From the cell containing the given text, extract its center point as [X, Y] coordinate. 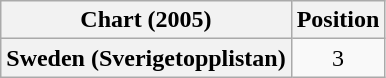
Chart (2005) [146, 20]
3 [338, 58]
Position [338, 20]
Sweden (Sverigetopplistan) [146, 58]
